Locate the cell with the specified text and output its (x, y) center coordinate. 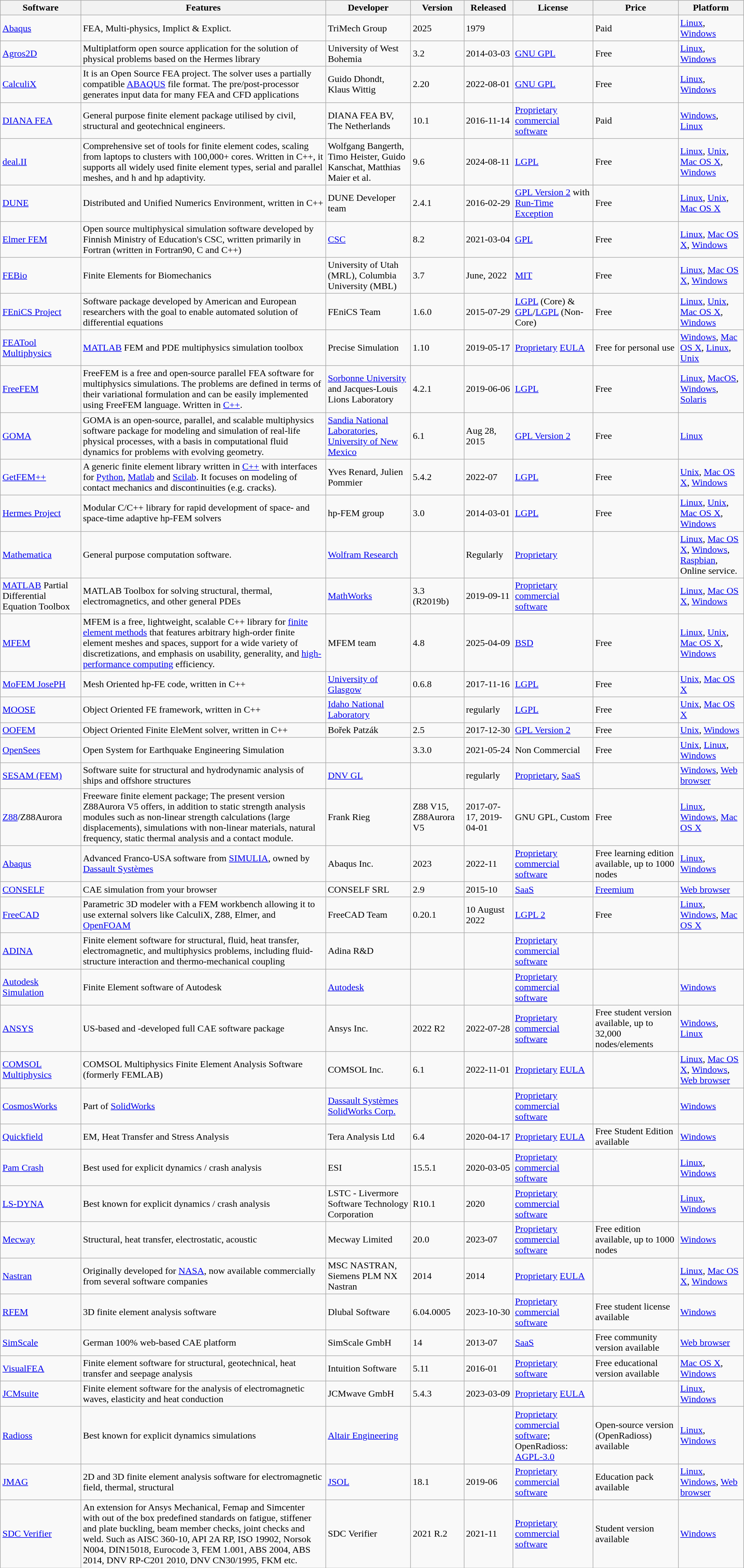
Parametric 3D modeler with a FEM workbench allowing it to use external solvers like CalculiX, Z88, Elmer, and OpenFOAM (203, 915)
Free learning edition available, up to 1000 nodes (636, 864)
CosmosWorks (41, 1106)
6.04.0005 (437, 1312)
FEA, Multi-physics, Implict & Explict. (203, 28)
Mecway (41, 1240)
FEniCS Project (41, 311)
10 August 2022 (488, 915)
FreeFEM (41, 389)
Guido Dhondt, Klaus Wittig (368, 84)
Best known for explicit dynamics / crash analysis (203, 1204)
Part of SolidWorks (203, 1106)
LSTC - Livermore Software Technology Corporation (368, 1204)
MFEM team (368, 643)
Education pack available (636, 1482)
2023 (437, 864)
DNV GL (368, 776)
SESAM (FEM) (41, 776)
2019-09-11 (488, 596)
LGPL (Core) & GPL/LGPL (Non-Core) (553, 311)
Windows, Mac OS X, Linux, Unix (711, 347)
Freemium (636, 889)
OpenSees (41, 750)
DIANA FEA (41, 120)
Yves Renard, Julien Pommier (368, 477)
2.4.1 (437, 203)
2.9 (437, 889)
Regularly (488, 555)
TriMech Group (368, 28)
DIANA FEA BV, The Netherlands (368, 120)
Student version available (636, 1533)
14 (437, 1343)
2019-05-17 (488, 347)
Finite element software for structural, geotechnical, heat transfer and seepage analysis (203, 1368)
2021-03-04 (488, 239)
MathWorks (368, 596)
RFEM (41, 1312)
CONSELF (41, 889)
US-based and -developed full CAE software package (203, 1028)
2022-11 (488, 864)
Finite Elements for Biomechanics (203, 275)
Mac OS X, Windows (711, 1368)
Finite Element software of Autodesk (203, 987)
2D and 3D finite element analysis software for electromagnetic field, thermal, structural (203, 1482)
LS-DYNA (41, 1204)
Quickfield (41, 1137)
Unix, Mac OS X, Windows (711, 477)
Free educational version available (636, 1368)
Dlubal Software (368, 1312)
2016-02-29 (488, 203)
2020-04-17 (488, 1137)
Object Oriented FE framework, written in C++ (203, 710)
2022-07-28 (488, 1028)
Unix, Linux, Windows (711, 750)
Software package developed by American and European researchers with the goal to enable automated solution of differential equations (203, 311)
Advanced Franco-USA software from SIMULIA, owned by Dassault Systèmes (203, 864)
Agros2D (41, 53)
Finite element software for the analysis of electromagnetic waves, elasticity and heat conduction (203, 1394)
0.6.8 (437, 684)
Sandia National Laboratories, University of New Mexico (368, 436)
2021-11 (488, 1533)
2016-11-14 (488, 120)
MOOSE (41, 710)
Adina R&D (368, 951)
Proprietary commercial software; OpenRadioss: AGPL-3.0 (553, 1435)
hp-FEM group (368, 513)
20.0 (437, 1240)
JCMsuite (41, 1394)
Wolfram Research (368, 555)
ADINA (41, 951)
University of Utah (MRL), Columbia University (MBL) (368, 275)
Features (203, 8)
Frank Rieg (368, 817)
2016-01 (488, 1368)
9.6 (437, 162)
Proprietary software (553, 1368)
Platform (711, 8)
Windows, Web browser (711, 776)
CAE simulation from your browser (203, 889)
Idaho National Laboratory (368, 710)
Intuition Software (368, 1368)
Version (437, 8)
Linux, Unix, Mac OS X (711, 203)
2014-03-03 (488, 53)
Hermes Project (41, 513)
2022-11-01 (488, 1070)
CONSELF SRL (368, 889)
Free student version available, up to 32,000 nodes/elements (636, 1028)
Ansys Inc. (368, 1028)
License (553, 8)
ANSYS (41, 1028)
FreeCAD Team (368, 915)
2015-10 (488, 889)
2022-07 (488, 477)
GetFEM++ (41, 477)
1.10 (437, 347)
Originally developed for NASA, now available commercially from several software companies (203, 1276)
2022-08-01 (488, 84)
Nastran (41, 1276)
Unix, Windows (711, 730)
Free community version available (636, 1343)
CSC (368, 239)
2019-06-06 (488, 389)
2025 (437, 28)
Linux (711, 436)
EM, Heat Transfer and Stress Analysis (203, 1137)
Abaqus Inc. (368, 864)
2021 R.2 (437, 1533)
Mecway Limited (368, 1240)
Best used for explicit dynamics / crash analysis (203, 1168)
June, 2022 (488, 275)
6.4 (437, 1137)
Bořek Patzák (368, 730)
3.3.0 (437, 750)
DUNE (41, 203)
2023-10-30 (488, 1312)
SimScale GmbH (368, 1343)
MSC NASTRAN, Siemens PLM NX Nastran (368, 1276)
Aug 28, 2015 (488, 436)
2020-03-05 (488, 1168)
2015-07-29 (488, 311)
2022 R2 (437, 1028)
Linux, MacOS, Windows, Solaris (711, 389)
GPL (553, 239)
Sorbonne University and Jacques-Louis Lions Laboratory (368, 389)
MATLAB Toolbox for solving structural, thermal, electromagnetics, and other general PDEs (203, 596)
4.2.1 (437, 389)
Wolfgang Bangerth, Timo Heister, Guido Kanschat, Matthias Maier et al. (368, 162)
Price (636, 8)
Object Oriented Finite EleMent solver, written in C++ (203, 730)
Free edition available, up to 1000 nodes (636, 1240)
COMSOL Inc. (368, 1070)
MIT (553, 275)
5.4.2 (437, 477)
FEBio (41, 275)
Dassault Systèmes SolidWorks Corp. (368, 1106)
MATLAB FEM and PDE multiphysics simulation toolbox (203, 347)
General purpose computation software. (203, 555)
GOMA (41, 436)
General purpose finite element package utilised by civil, structural and geotechnical engineers. (203, 120)
ESI (368, 1168)
FreeCAD (41, 915)
4.8 (437, 643)
DUNE Developer team (368, 203)
5.11 (437, 1368)
GPL Version 2 with Run-Time Exception (553, 203)
3.0 (437, 513)
MFEM (41, 643)
2023-03-09 (488, 1394)
3.7 (437, 275)
Open-source version (OpenRadioss) available (636, 1435)
FEATool Multiphysics (41, 347)
COMSOL Multiphysics Finite Element Analysis Software (formerly FEMLAB) (203, 1070)
University of Glasgow (368, 684)
German 100% web-based CAE platform (203, 1343)
CalculiX (41, 84)
2013-07 (488, 1343)
Software suite for structural and hydrodynamic analysis of ships and offshore structures (203, 776)
Z88/Z88Aurora (41, 817)
2.5 (437, 730)
University of West Bohemia (368, 53)
5.4.3 (437, 1394)
18.1 (437, 1482)
OOFEM (41, 730)
3.3 (R2019b) (437, 596)
2020 (488, 1204)
2014-03-01 (488, 513)
2017-11-16 (488, 684)
Developer (368, 8)
2.20 (437, 84)
3D finite element analysis software (203, 1312)
15.5.1 (437, 1168)
Mathematica (41, 555)
0.20.1 (437, 915)
Proprietary (553, 555)
1979 (488, 28)
Distributed and Unified Numerics Environment, written in C++ (203, 203)
Linux, Windows, Web browser (711, 1482)
2017-07-17, 2019-04-01 (488, 817)
Linux, Mac OS X, Windows, Raspbian, Online service. (711, 555)
R10.1 (437, 1204)
Mesh Oriented hp-FE code, written in C++ (203, 684)
GNU GPL, Custom (553, 817)
Open System for Earthquake Engineering Simulation (203, 750)
Linux, Mac OS X, Windows, Web browser (711, 1070)
3.2 (437, 53)
VisualFEA (41, 1368)
1.6.0 (437, 311)
2019-06 (488, 1482)
Tera Analysis Ltd (368, 1137)
Autodesk (368, 987)
Radioss (41, 1435)
10.1 (437, 120)
JMAG (41, 1482)
2025-04-09 (488, 643)
2024-08-11 (488, 162)
Software (41, 8)
JCMwave GmbH (368, 1394)
2017-12-30 (488, 730)
2021-05-24 (488, 750)
Precise Simulation (368, 347)
Multiplatform open source application for the solution of physical problems based on the Hermes library (203, 53)
2023-07 (488, 1240)
deal.II (41, 162)
Structural, heat transfer, electrostatic, acoustic (203, 1240)
Elmer FEM (41, 239)
Pam Crash (41, 1168)
MoFEM JosePH (41, 684)
Altair Engineering (368, 1435)
JSOL (368, 1482)
Autodesk Simulation (41, 987)
SimScale (41, 1343)
BSD (553, 643)
Z88 V15, Z88Aurora V5 (437, 817)
Best known for explicit dynamics simulations (203, 1435)
MATLAB Partial Differential Equation Toolbox (41, 596)
FEniCS Team (368, 311)
LGPL 2 (553, 915)
Proprietary, SaaS (553, 776)
Released (488, 8)
COMSOL Multiphysics (41, 1070)
Modular C/C++ library for rapid development of space- and space-time adaptive hp-FEM solvers (203, 513)
Free for personal use (636, 347)
8.2 (437, 239)
Non Commercial (553, 750)
Free Student Edition available (636, 1137)
Free student license available (636, 1312)
